Return [x, y] of the center of cell containing provided text 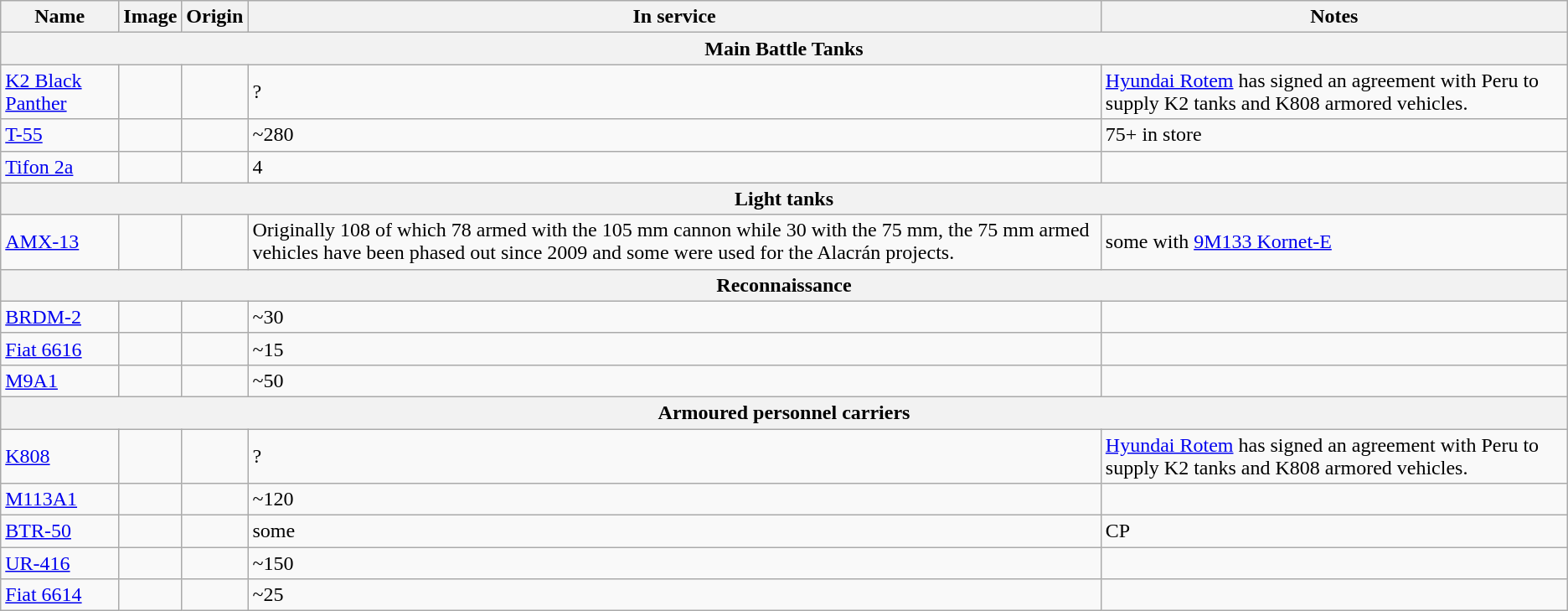
4 [674, 167]
Name [60, 17]
~120 [674, 500]
BRDM-2 [60, 317]
M113A1 [60, 500]
Main Battle Tanks [784, 49]
Light tanks [784, 199]
BTR-50 [60, 531]
~50 [674, 381]
CP [1333, 531]
Armoured personnel carriers [784, 412]
K808 [60, 456]
Fiat 6616 [60, 349]
UR-416 [60, 563]
AMX-13 [60, 241]
some [674, 531]
M9A1 [60, 381]
T-55 [60, 135]
75+ in store [1333, 135]
In service [674, 17]
Image [151, 17]
Reconnaissance [784, 285]
Tifon 2a [60, 167]
Notes [1333, 17]
some with 9M133 Kornet-E [1333, 241]
~25 [674, 595]
~15 [674, 349]
~150 [674, 563]
Fiat 6614 [60, 595]
~280 [674, 135]
Origin [214, 17]
~30 [674, 317]
K2 Black Panther [60, 92]
